Pinpoint the cell where the given text exists, returning its (X, Y) midpoint coordinate. 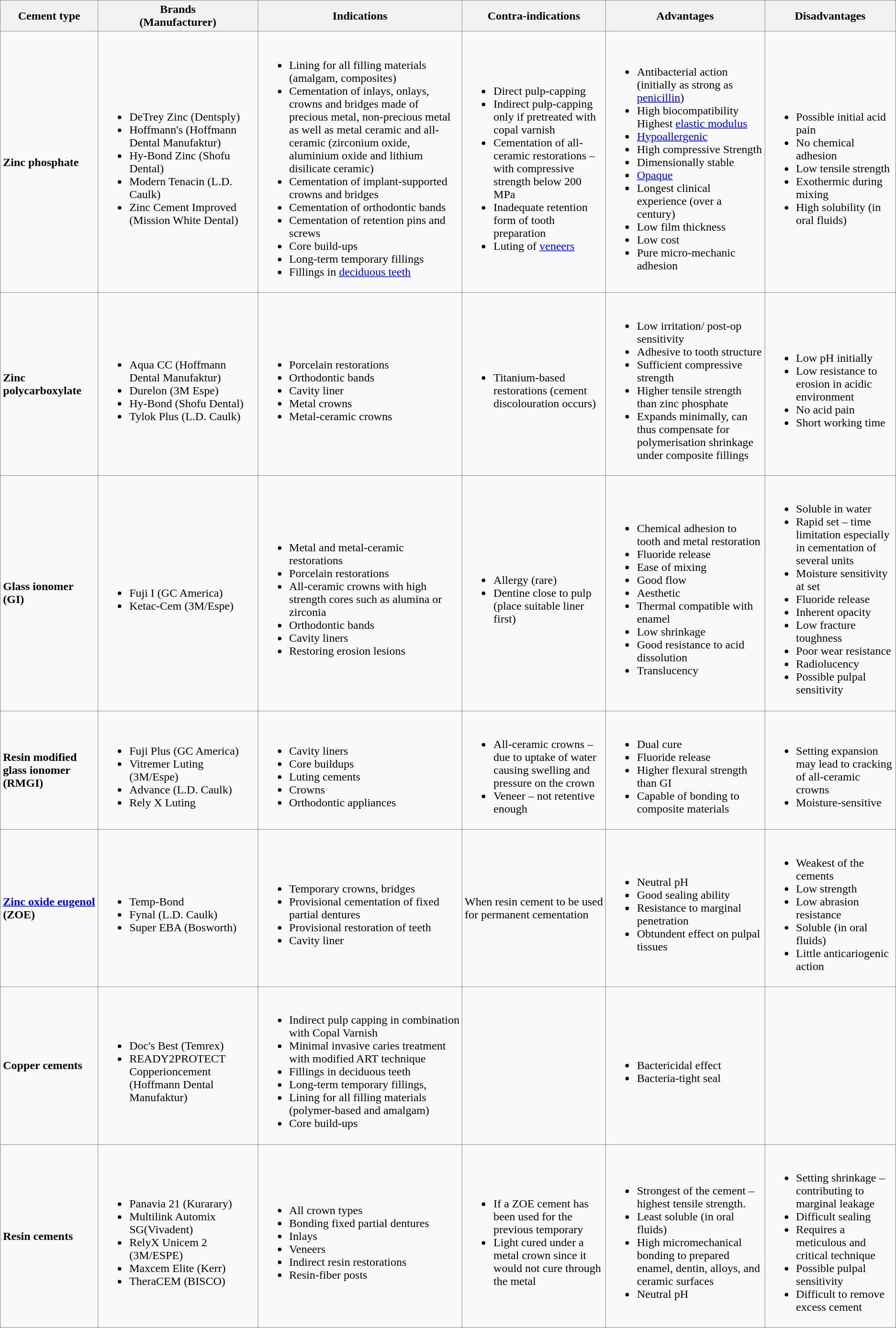
If a ZOE cement has been used for the previous temporaryLight cured under a metal crown since it would not cure through the metal (534, 1236)
All-ceramic crowns – due to uptake of water causing swelling and pressure on the crownVeneer – not retentive enough (534, 770)
Temp-BondFynal (L.D. Caulk)Super EBA (Bosworth) (178, 908)
Copper cements (49, 1065)
Weakest of the cementsLow strengthLow abrasion resistanceSoluble (in oral fluids)Little anticariogenic action (830, 908)
When resin cement to be used for permanent cementation (534, 908)
Disadvantages (830, 16)
Zinc phosphate (49, 162)
Resin modified glass ionomer (RMGI) (49, 770)
Low pH initiallyLow resistance to erosion in acidic environmentNo acid painShort working time (830, 384)
Setting expansion may lead to cracking of all-ceramic crownsMoisture-sensitive (830, 770)
Allergy (rare)Dentine close to pulp (place suitable liner first) (534, 593)
Glass ionomer (GI) (49, 593)
Panavia 21 (Kurarary)Multilink Automix SG(Vivadent)RelyX Unicem 2 (3M/ESPE)Maxcem Elite (Kerr)TheraCEM (BISCO) (178, 1236)
Cement type (49, 16)
Temporary crowns, bridgesProvisional cementation of fixed partial denturesProvisional restoration of teethCavity liner (360, 908)
Aqua CC (Hoffmann Dental Manufaktur)Durelon (3M Espe)Hy-Bond (Shofu Dental)Tylok Plus (L.D. Caulk) (178, 384)
Zinc polycarboxylate (49, 384)
All crown typesBonding fixed partial denturesInlaysVeneersIndirect resin restorationsResin-fiber posts (360, 1236)
Fuji I (GC America)Ketac-Cem (3M/Espe) (178, 593)
Zinc oxide eugenol (ZOE) (49, 908)
Doc's Best (Temrex)READY2PROTECT Copperioncement (Hoffmann Dental Manufaktur) (178, 1065)
Contra-indications (534, 16)
Fuji Plus (GC America)Vitremer Luting (3M/Espe)Advance (L.D. Caulk)Rely X Luting (178, 770)
Indications (360, 16)
Dual cureFluoride releaseHigher flexural strength than GICapable of bonding to composite materials (685, 770)
Bactericidal effectBacteria-tight seal (685, 1065)
Resin cements (49, 1236)
Titanium-based restorations (cement discolouration occurs) (534, 384)
Cavity linersCore buildupsLuting cementsCrownsOrthodontic appliances (360, 770)
Porcelain restorationsOrthodontic bandsCavity linerMetal crownsMetal-ceramic crowns (360, 384)
Advantages (685, 16)
Possible initial acid painNo chemical adhesionLow tensile strengthExothermic during mixingHigh solubility (in oral fluids) (830, 162)
Neutral pHGood sealing abilityResistance to marginal penetrationObtundent effect on pulpal tissues (685, 908)
Brands(Manufacturer) (178, 16)
